Output the (X, Y) coordinate of the center of the cell containing the given text.  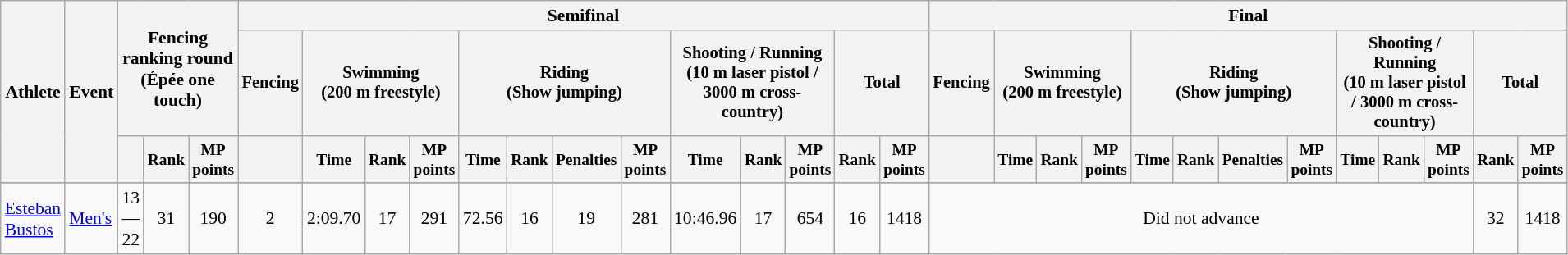
31 (166, 220)
Semifinal (584, 16)
Event (91, 92)
Men's (91, 220)
Final (1249, 16)
72.56 (483, 220)
Athlete (33, 92)
190 (213, 220)
32 (1496, 220)
2:09.70 (333, 220)
Fencing ranking round(Épée one touch) (177, 69)
Did not advance (1202, 220)
2 (271, 220)
654 (810, 220)
Esteban Bustos (33, 220)
19 (586, 220)
291 (434, 220)
13—22 (131, 220)
281 (645, 220)
10:46.96 (705, 220)
